Pinpoint the cell where the given text exists, returning its (x, y) midpoint coordinate. 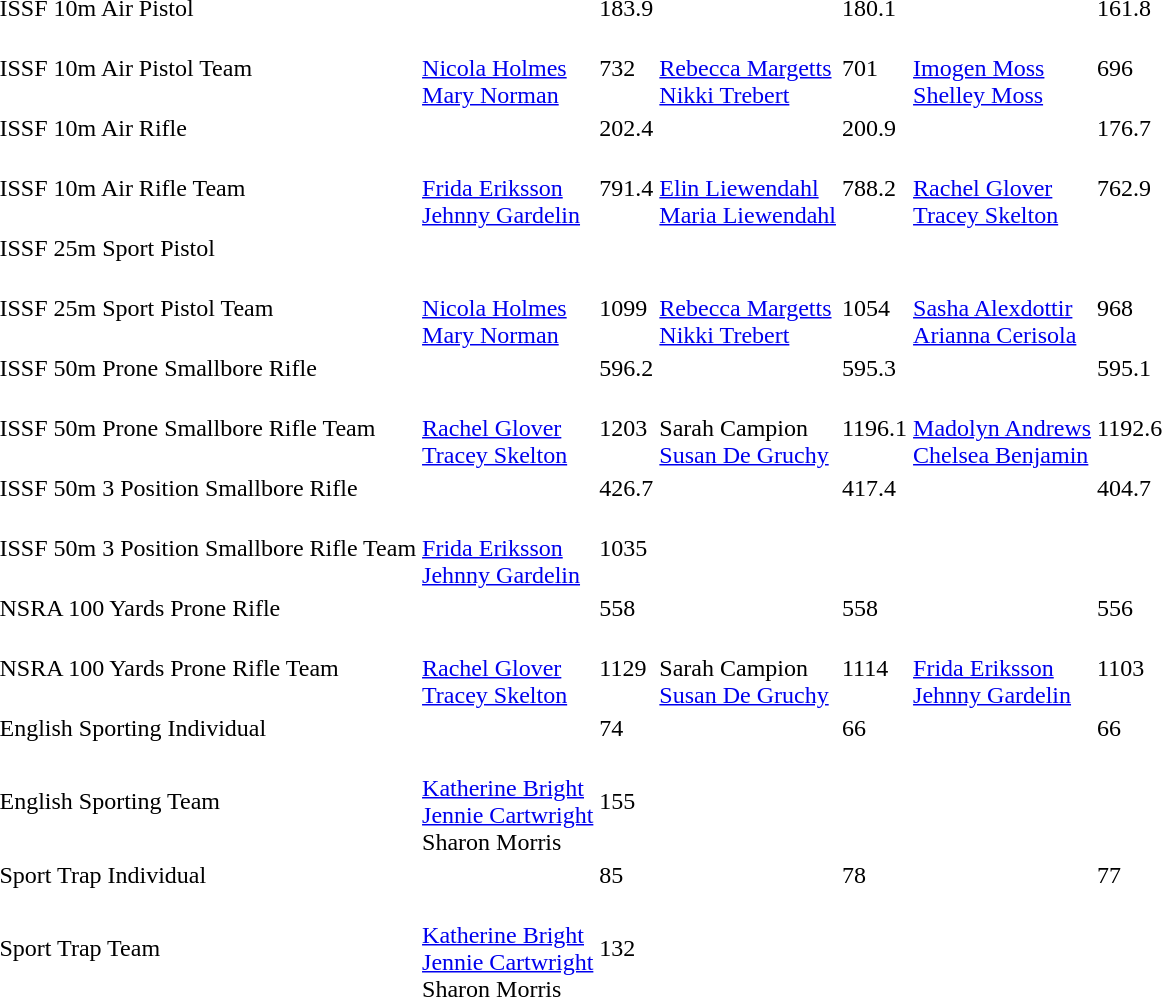
Elin LiewendahlMaria Liewendahl (748, 188)
701 (874, 68)
78 (874, 875)
1114 (874, 668)
Sasha AlexdottirArianna Cerisola (1002, 308)
791.4 (626, 188)
85 (626, 875)
Madolyn AndrewsChelsea Benjamin (1002, 428)
1129 (626, 668)
732 (626, 68)
155 (626, 802)
1099 (626, 308)
1203 (626, 428)
426.7 (626, 488)
1054 (874, 308)
66 (874, 728)
Katherine BrightJennie CartwrightSharon Morris (508, 802)
74 (626, 728)
595.3 (874, 368)
1196.1 (874, 428)
417.4 (874, 488)
Imogen MossShelley Moss (1002, 68)
1035 (626, 548)
202.4 (626, 128)
596.2 (626, 368)
788.2 (874, 188)
200.9 (874, 128)
